Return (X, Y) of the center of cell containing provided text 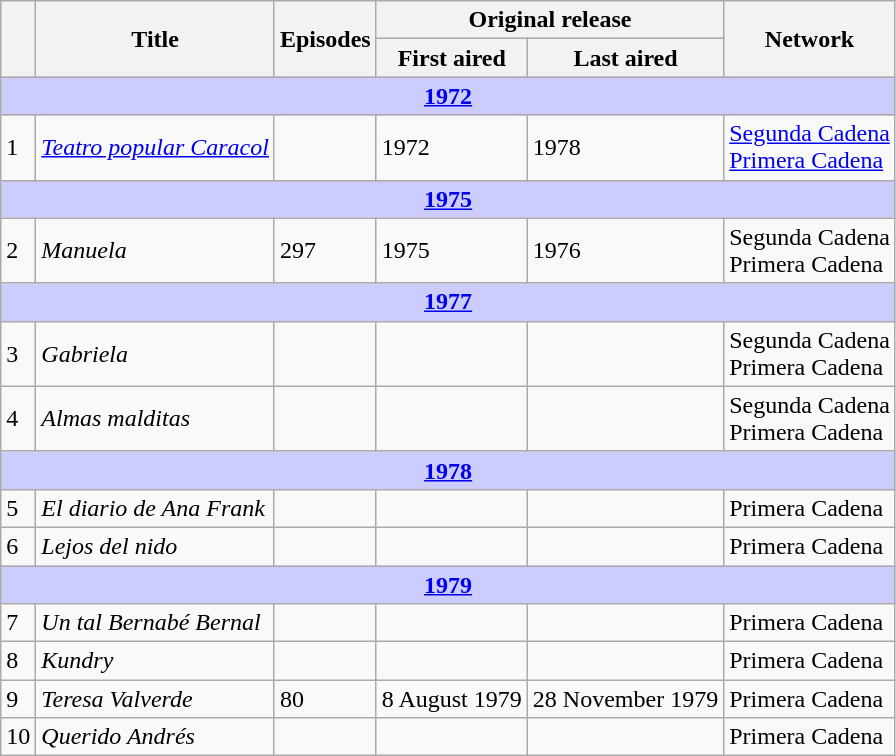
9 (18, 699)
5 (18, 508)
Teresa Valverde (156, 699)
7 (18, 623)
Title (156, 39)
Almas malditas (156, 418)
Teatro popular Caracol (156, 148)
1 (18, 148)
297 (325, 250)
Last aired (625, 58)
First aired (452, 58)
El diario de Ana Frank (156, 508)
Kundry (156, 661)
8 (18, 661)
3 (18, 354)
Un tal Bernabé Bernal (156, 623)
8 August 1979 (452, 699)
Querido Andrés (156, 737)
1977 (448, 302)
28 November 1979 (625, 699)
Gabriela (156, 354)
80 (325, 699)
2 (18, 250)
Manuela (156, 250)
6 (18, 546)
Original release (550, 20)
Lejos del nido (156, 546)
1979 (448, 585)
4 (18, 418)
1976 (625, 250)
Network (810, 39)
10 (18, 737)
Episodes (325, 39)
